Find where the given text appears and provide that cell's center as [x, y] coordinate. 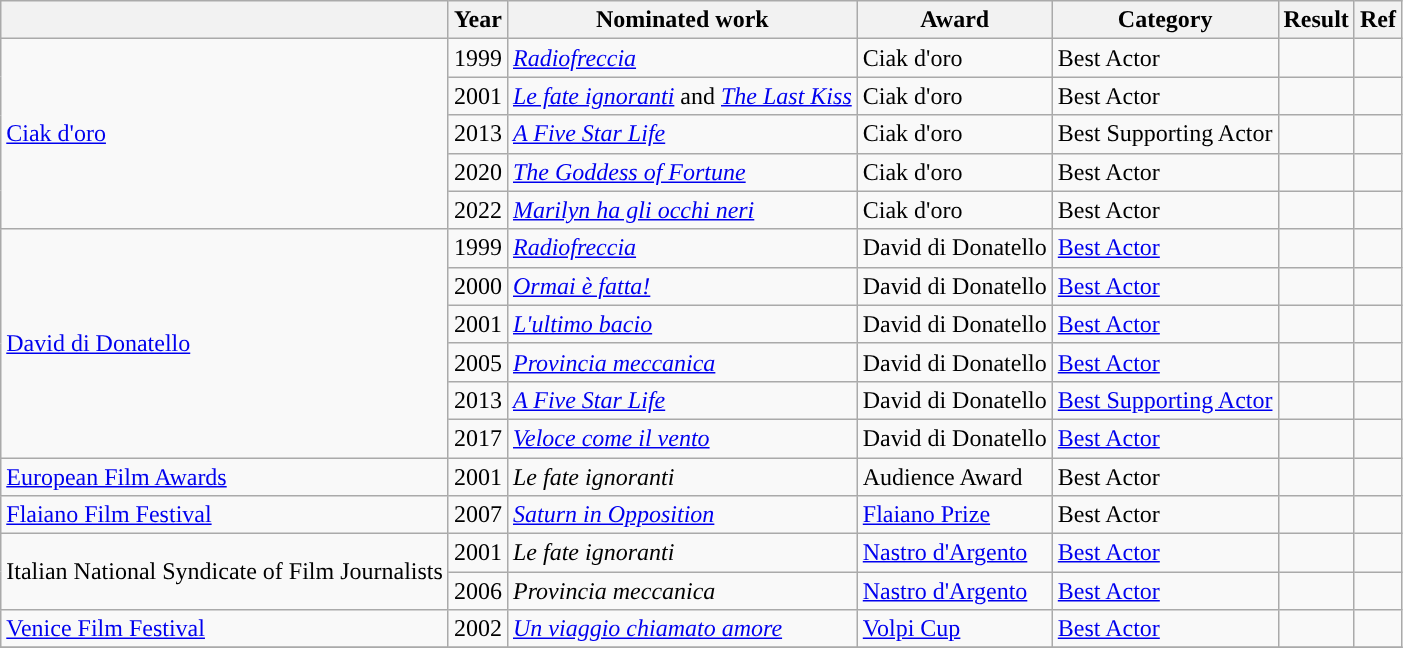
2006 [478, 591]
L'ultimo bacio [682, 324]
Flaiano Film Festival [225, 515]
European Film Awards [225, 477]
2000 [478, 286]
2007 [478, 515]
Le fate ignoranti and The Last Kiss [682, 96]
Marilyn ha gli occhi neri [682, 210]
Audience Award [954, 477]
2020 [478, 172]
2002 [478, 629]
Result [1316, 20]
Un viaggio chiamato amore [682, 629]
2022 [478, 210]
Saturn in Opposition [682, 515]
Volpi Cup [954, 629]
Italian National Syndicate of Film Journalists [225, 572]
2005 [478, 362]
The Goddess of Fortune [682, 172]
Nominated work [682, 20]
2017 [478, 438]
Veloce come il vento [682, 438]
Flaiano Prize [954, 515]
Venice Film Festival [225, 629]
Category [1165, 20]
Ref [1378, 20]
Year [478, 20]
Ormai è fatta! [682, 286]
Award [954, 20]
